Identify which cell holds the provided text, then report its (X, Y) central coordinate. 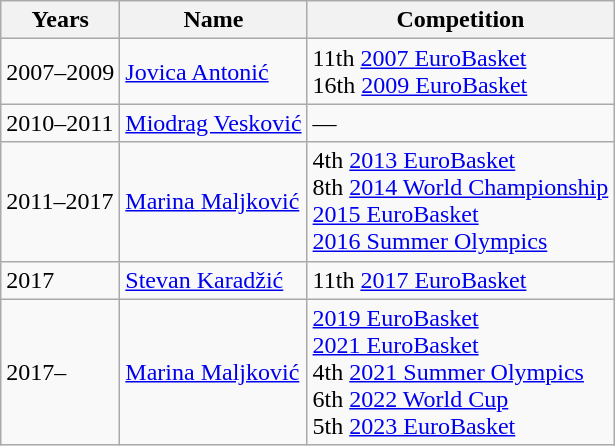
Years (60, 20)
2007–2009 (60, 72)
Jovica Antonić (214, 72)
11th 2007 EuroBasket 16th 2009 EuroBasket (460, 72)
2019 EuroBasket 2021 EuroBasket4th 2021 Summer Olympics6th 2022 World Cup5th 2023 EuroBasket (460, 372)
Name (214, 20)
4th 2013 EuroBasket 8th 2014 World Championship 2015 EuroBasket 2016 Summer Olympics (460, 202)
Stevan Karadžić (214, 280)
2011–2017 (60, 202)
11th 2017 EuroBasket (460, 280)
— (460, 123)
2017– (60, 372)
2010–2011 (60, 123)
Miodrag Vesković (214, 123)
2017 (60, 280)
Competition (460, 20)
